Return the [X, Y] coordinate for the center point of the cell that contains the specified text.  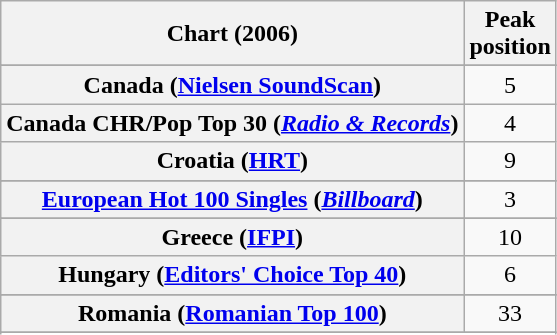
Peakposition [510, 34]
33 [510, 313]
9 [510, 161]
Romania (Romanian Top 100) [232, 313]
6 [510, 275]
European Hot 100 Singles (Billboard) [232, 199]
Canada CHR/Pop Top 30 (Radio & Records) [232, 123]
Canada (Nielsen SoundScan) [232, 85]
4 [510, 123]
Hungary (Editors' Choice Top 40) [232, 275]
Croatia (HRT) [232, 161]
10 [510, 237]
Greece (IFPI) [232, 237]
Chart (2006) [232, 34]
5 [510, 85]
3 [510, 199]
